Determine the (X, Y) coordinate at the center of the cell enclosing the given text.  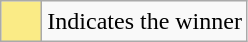
Indicates the winner (145, 22)
